For the text-containing cell, return its midpoint in [X, Y] coordinate format. 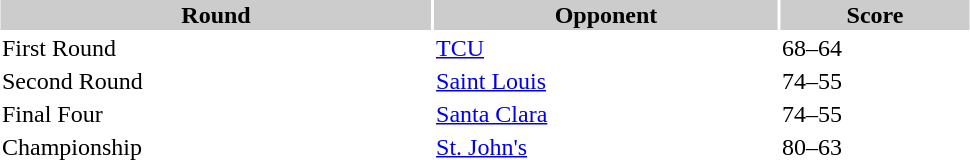
Round [216, 15]
TCU [606, 48]
Final Four [216, 114]
Second Round [216, 81]
First Round [216, 48]
Saint Louis [606, 81]
68–64 [874, 48]
Score [874, 15]
Santa Clara [606, 114]
Opponent [606, 15]
